Return the (x, y) coordinate for the center point of the cell that contains the specified text.  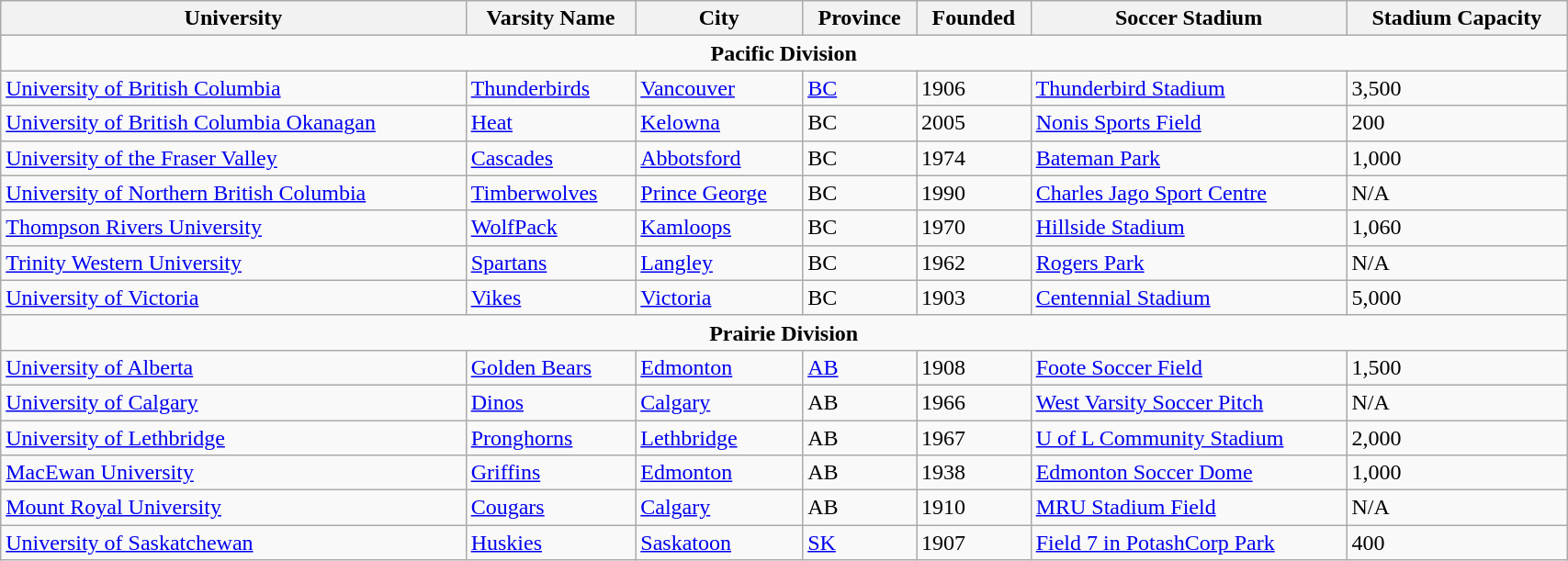
1990 (974, 193)
Trinity Western University (233, 263)
1,500 (1457, 367)
400 (1457, 543)
Timberwolves (551, 193)
Cascades (551, 158)
Thunderbird Stadium (1189, 88)
University of Northern British Columbia (233, 193)
Golden Bears (551, 367)
1966 (974, 402)
1908 (974, 367)
Field 7 in PotashCorp Park (1189, 543)
Vancouver (719, 88)
MacEwan University (233, 473)
200 (1457, 123)
Centennial Stadium (1189, 297)
Nonis Sports Field (1189, 123)
Abbotsford (719, 158)
Dinos (551, 402)
1907 (974, 543)
City (719, 18)
University of Alberta (233, 367)
University of the Fraser Valley (233, 158)
Rogers Park (1189, 263)
Varsity Name (551, 18)
Pacific Division (784, 53)
1967 (974, 438)
Huskies (551, 543)
3,500 (1457, 88)
University of Saskatchewan (233, 543)
Bateman Park (1189, 158)
Victoria (719, 297)
Kelowna (719, 123)
Province (860, 18)
Hillside Stadium (1189, 228)
Lethbridge (719, 438)
Charles Jago Sport Centre (1189, 193)
2005 (974, 123)
Edmonton Soccer Dome (1189, 473)
Prairie Division (784, 332)
Founded (974, 18)
Saskatoon (719, 543)
Stadium Capacity (1457, 18)
WolfPack (551, 228)
University of Lethbridge (233, 438)
MRU Stadium Field (1189, 508)
Spartans (551, 263)
1,060 (1457, 228)
Thompson Rivers University (233, 228)
Thunderbirds (551, 88)
5,000 (1457, 297)
SK (860, 543)
Mount Royal University (233, 508)
1970 (974, 228)
1910 (974, 508)
West Varsity Soccer Pitch (1189, 402)
University (233, 18)
2,000 (1457, 438)
Soccer Stadium (1189, 18)
Foote Soccer Field (1189, 367)
University of British Columbia Okanagan (233, 123)
Cougars (551, 508)
U of L Community Stadium (1189, 438)
Langley (719, 263)
1938 (974, 473)
University of British Columbia (233, 88)
1974 (974, 158)
Kamloops (719, 228)
University of Calgary (233, 402)
Griffins (551, 473)
Vikes (551, 297)
1903 (974, 297)
Prince George (719, 193)
1962 (974, 263)
Heat (551, 123)
Pronghorns (551, 438)
University of Victoria (233, 297)
1906 (974, 88)
